Search for the cell housing the specified text and yield its [X, Y] center coordinate. 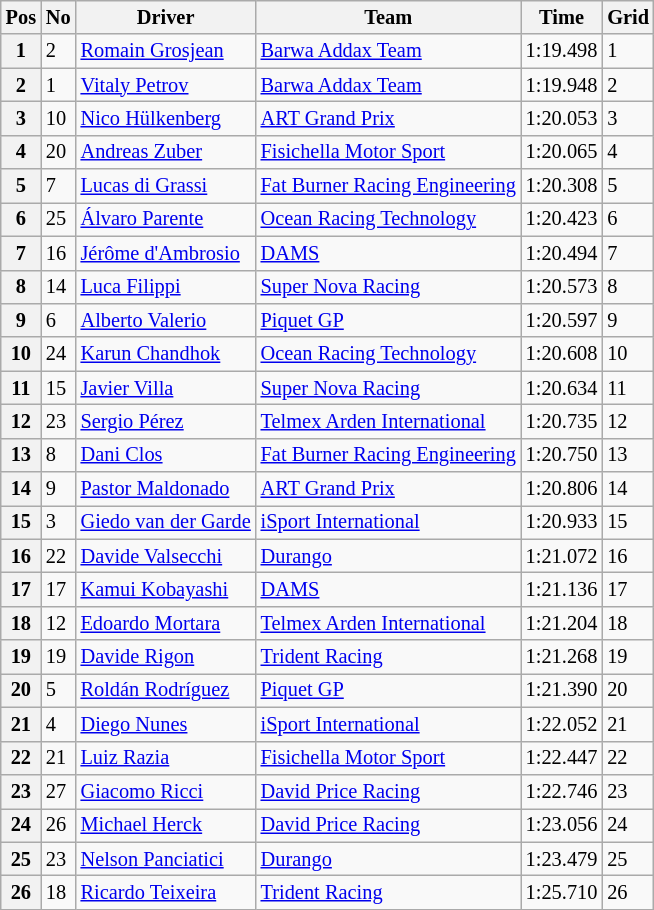
Romain Grosjean [166, 51]
1:20.308 [562, 186]
1:20.933 [562, 522]
Sergio Pérez [166, 421]
1:21.136 [562, 589]
1:20.494 [562, 253]
1:23.479 [562, 859]
1:20.735 [562, 421]
Roldán Rodríguez [166, 690]
Pastor Maldonado [166, 489]
1:21.204 [562, 623]
1:25.710 [562, 892]
1:20.608 [562, 354]
1:21.072 [562, 556]
1:19.948 [562, 85]
Nico Hülkenberg [166, 118]
Michael Herck [166, 825]
Nelson Panciatici [166, 859]
Luca Filippi [166, 287]
Lucas di Grassi [166, 186]
1:22.447 [562, 758]
Kamui Kobayashi [166, 589]
Javier Villa [166, 388]
Dani Clos [166, 455]
1:20.597 [562, 320]
Team [388, 17]
Karun Chandhok [166, 354]
Ricardo Teixeira [166, 892]
No [58, 17]
1:19.498 [562, 51]
Pos [21, 17]
1:20.806 [562, 489]
Edoardo Mortara [166, 623]
1:20.750 [562, 455]
Davide Valsecchi [166, 556]
1:20.423 [562, 219]
Driver [166, 17]
1:23.056 [562, 825]
1:20.573 [562, 287]
1:20.053 [562, 118]
Grid [628, 17]
1:21.268 [562, 657]
Alberto Valerio [166, 320]
27 [58, 791]
Giedo van der Garde [166, 522]
Luiz Razia [166, 758]
Álvaro Parente [166, 219]
Giacomo Ricci [166, 791]
1:20.065 [562, 152]
1:20.634 [562, 388]
Vitaly Petrov [166, 85]
1:22.746 [562, 791]
1:21.390 [562, 690]
Diego Nunes [166, 724]
Time [562, 17]
Jérôme d'Ambrosio [166, 253]
1:22.052 [562, 724]
Andreas Zuber [166, 152]
Davide Rigon [166, 657]
